For the text-containing cell, return its midpoint in (X, Y) coordinate format. 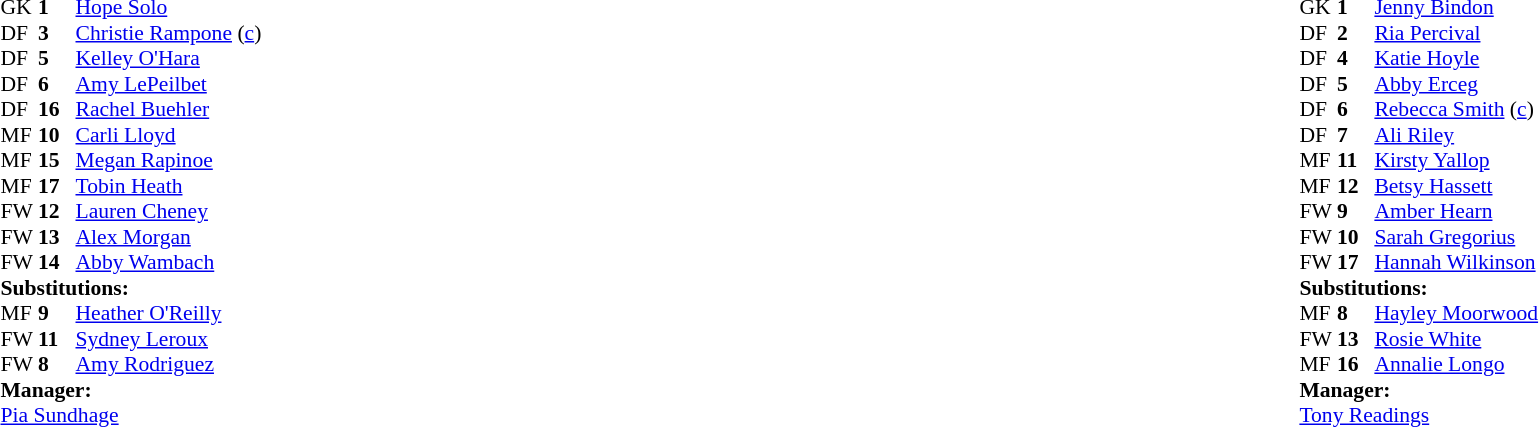
Amber Hearn (1456, 211)
Megan Rapinoe (169, 161)
Rosie White (1456, 339)
Amy Rodriguez (169, 365)
Christie Rampone (c) (169, 33)
7 (1356, 135)
Annalie Longo (1456, 365)
2 (1356, 33)
14 (57, 263)
Rebecca Smith (c) (1456, 109)
Rachel Buehler (169, 109)
Tobin Heath (169, 186)
Katie Hoyle (1456, 59)
Ria Percival (1456, 33)
Alex Morgan (169, 237)
Abby Wambach (169, 263)
Sydney Leroux (169, 339)
Hayley Moorwood (1456, 313)
4 (1356, 59)
Amy LePeilbet (169, 84)
Kelley O'Hara (169, 59)
Sarah Gregorius (1456, 237)
3 (57, 33)
Abby Erceg (1456, 84)
Heather O'Reilly (169, 313)
Lauren Cheney (169, 211)
Betsy Hassett (1456, 186)
Carli Lloyd (169, 135)
Ali Riley (1456, 135)
Hannah Wilkinson (1456, 263)
15 (57, 161)
Kirsty Yallop (1456, 161)
